Output the (x, y) coordinate of the center of the cell containing the given text.  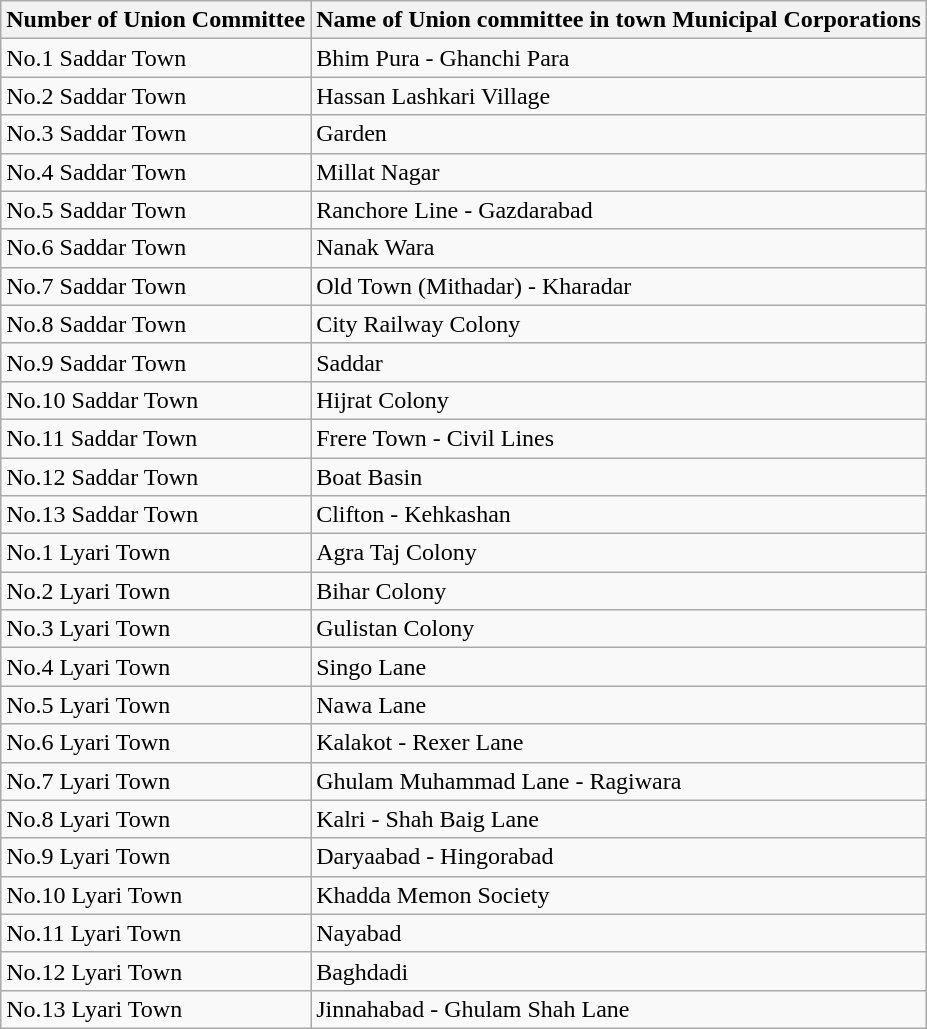
No.13 Lyari Town (156, 1009)
No.2 Lyari Town (156, 591)
Khadda Memon Society (619, 895)
Ranchore Line - Gazdarabad (619, 210)
No.8 Lyari Town (156, 819)
No.7 Lyari Town (156, 781)
No.9 Lyari Town (156, 857)
No.1 Saddar Town (156, 58)
Saddar (619, 362)
No.3 Lyari Town (156, 629)
Baghdadi (619, 971)
Kalakot - Rexer Lane (619, 743)
No.6 Saddar Town (156, 248)
Bhim Pura - Ghanchi Para (619, 58)
Nawa Lane (619, 705)
Ghulam Muhammad Lane - Ragiwara (619, 781)
Daryaabad - Hingorabad (619, 857)
No.12 Saddar Town (156, 477)
No.8 Saddar Town (156, 324)
No.12 Lyari Town (156, 971)
No.11 Saddar Town (156, 438)
No.9 Saddar Town (156, 362)
Kalri - Shah Baig Lane (619, 819)
Nanak Wara (619, 248)
Name of Union committee in town Municipal Corporations (619, 20)
Garden (619, 134)
No.5 Lyari Town (156, 705)
No.10 Saddar Town (156, 400)
No.4 Lyari Town (156, 667)
No.2 Saddar Town (156, 96)
No.13 Saddar Town (156, 515)
Hassan Lashkari Village (619, 96)
No.4 Saddar Town (156, 172)
No.3 Saddar Town (156, 134)
No.5 Saddar Town (156, 210)
Old Town (Mithadar) - Kharadar (619, 286)
No.7 Saddar Town (156, 286)
Gulistan Colony (619, 629)
No.6 Lyari Town (156, 743)
Boat Basin (619, 477)
Singo Lane (619, 667)
Clifton - Kehkashan (619, 515)
No.1 Lyari Town (156, 553)
Number of Union Committee (156, 20)
Nayabad (619, 933)
City Railway Colony (619, 324)
Frere Town - Civil Lines (619, 438)
Jinnahabad - Ghulam Shah Lane (619, 1009)
No.11 Lyari Town (156, 933)
Hijrat Colony (619, 400)
No.10 Lyari Town (156, 895)
Agra Taj Colony (619, 553)
Millat Nagar (619, 172)
Bihar Colony (619, 591)
